Return [X, Y] of the center of cell containing provided text 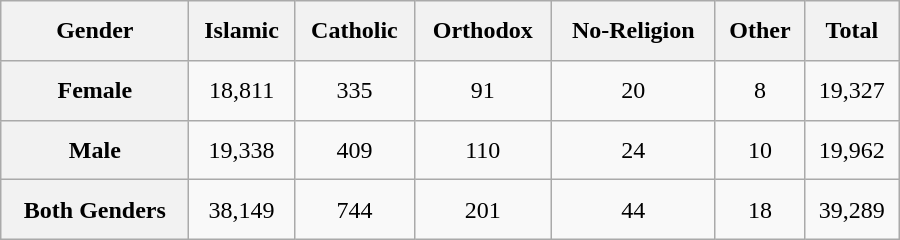
Orthodox [482, 31]
No-Religion [633, 31]
Female [95, 90]
Islamic [242, 31]
39,289 [852, 210]
Both Genders [95, 210]
18,811 [242, 90]
Other [760, 31]
38,149 [242, 210]
335 [354, 90]
91 [482, 90]
8 [760, 90]
24 [633, 150]
201 [482, 210]
744 [354, 210]
10 [760, 150]
Gender [95, 31]
110 [482, 150]
Male [95, 150]
44 [633, 210]
20 [633, 90]
Total [852, 31]
19,327 [852, 90]
19,338 [242, 150]
18 [760, 210]
409 [354, 150]
Catholic [354, 31]
19,962 [852, 150]
